Return (x, y) of the center of cell containing provided text 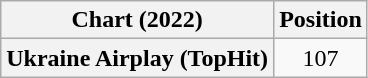
107 (321, 58)
Ukraine Airplay (TopHit) (138, 58)
Position (321, 20)
Chart (2022) (138, 20)
